Identify which cell holds the provided text, then report its [X, Y] central coordinate. 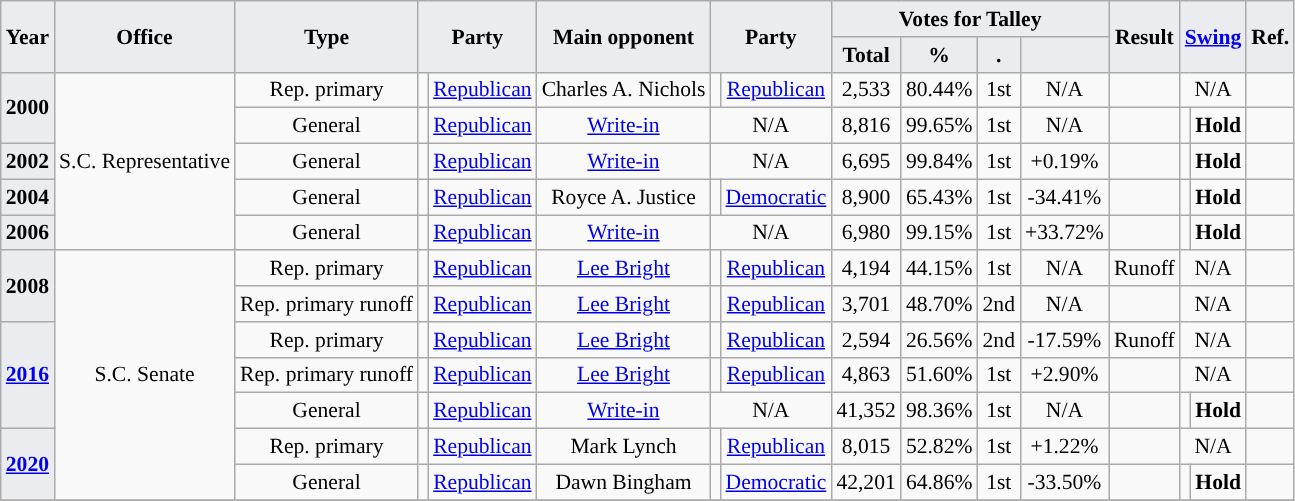
2,533 [866, 90]
3,701 [866, 304]
65.43% [940, 197]
Office [144, 36]
+0.19% [1064, 162]
2016 [28, 376]
+1.22% [1064, 447]
52.82% [940, 447]
98.36% [940, 411]
51.60% [940, 375]
2008 [28, 286]
. [1000, 55]
99.84% [940, 162]
26.56% [940, 340]
Ref. [1270, 36]
+2.90% [1064, 375]
2006 [28, 233]
Type [326, 36]
Mark Lynch [624, 447]
Year [28, 36]
8,816 [866, 126]
S.C. Representative [144, 161]
6,980 [866, 233]
Votes for Talley [970, 19]
Total [866, 55]
44.15% [940, 269]
4,194 [866, 269]
8,900 [866, 197]
-34.41% [1064, 197]
48.70% [940, 304]
41,352 [866, 411]
Dawn Bingham [624, 482]
% [940, 55]
2004 [28, 197]
99.65% [940, 126]
4,863 [866, 375]
2002 [28, 162]
Swing [1214, 36]
Main opponent [624, 36]
8,015 [866, 447]
Royce A. Justice [624, 197]
-33.50% [1064, 482]
S.C. Senate [144, 376]
-17.59% [1064, 340]
64.86% [940, 482]
80.44% [940, 90]
2000 [28, 108]
42,201 [866, 482]
+33.72% [1064, 233]
2020 [28, 464]
2,594 [866, 340]
Charles A. Nichols [624, 90]
Result [1144, 36]
6,695 [866, 162]
99.15% [940, 233]
